Capture the cell that displays the provided text and extract its (x, y) central coordinate. 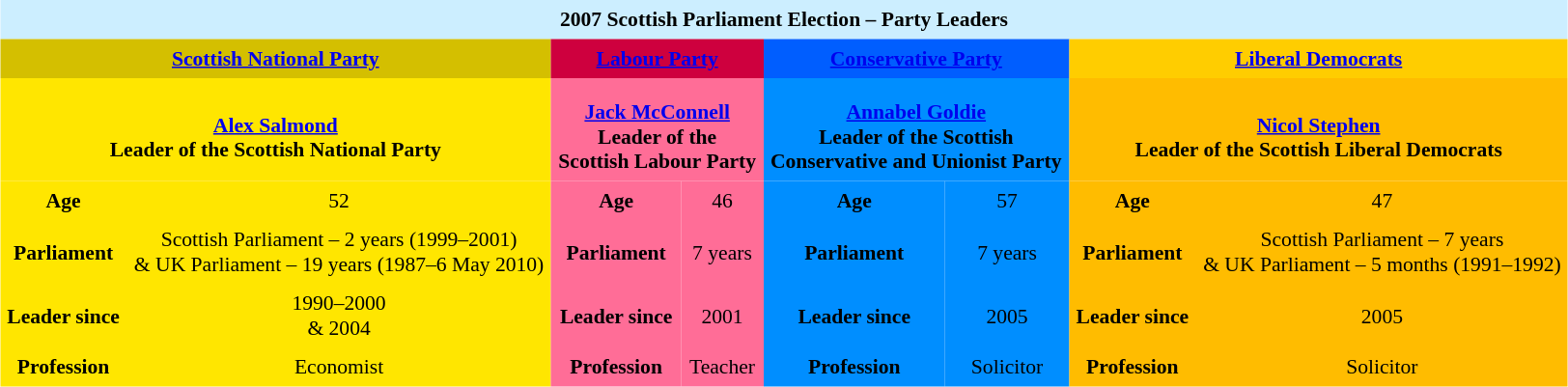
2005 (1007, 316)
Scottish National Party (276, 58)
46 (722, 201)
1990–2000& 2004 (338, 316)
2007 Scottish Parliament Election – Party Leaders (784, 19)
Conservative Party (915, 58)
Labour Party (658, 58)
Nicol StephenLeader of the Scottish Liberal Democrats (1319, 137)
Jack McConnellLeader of the Scottish Labour Party (658, 137)
Solicitor (1007, 367)
Scottish Parliament – 2 years (1999–2001)& UK Parliament – 19 years (1987–6 May 2010) (338, 252)
2001 (722, 316)
Economist (338, 367)
Annabel GoldieLeader of the Scottish Conservative and Unionist Party (915, 137)
52 (338, 201)
Teacher (722, 367)
Liberal Democrats (1319, 58)
57 (1007, 201)
Alex Salmond Leader of the Scottish National Party (276, 137)
